Detect which cell encompasses the target text, then output its [X, Y] center coordinate. 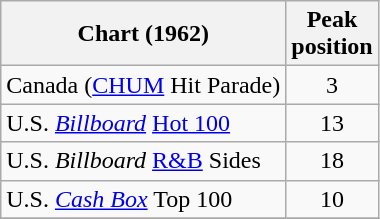
Peakposition [332, 34]
Chart (1962) [144, 34]
Canada (CHUM Hit Parade) [144, 85]
13 [332, 123]
U.S. Billboard Hot 100 [144, 123]
3 [332, 85]
10 [332, 199]
18 [332, 161]
U.S. Billboard R&B Sides [144, 161]
U.S. Cash Box Top 100 [144, 199]
